Extract the (X, Y) coordinate from the center of the cell holding the provided text.  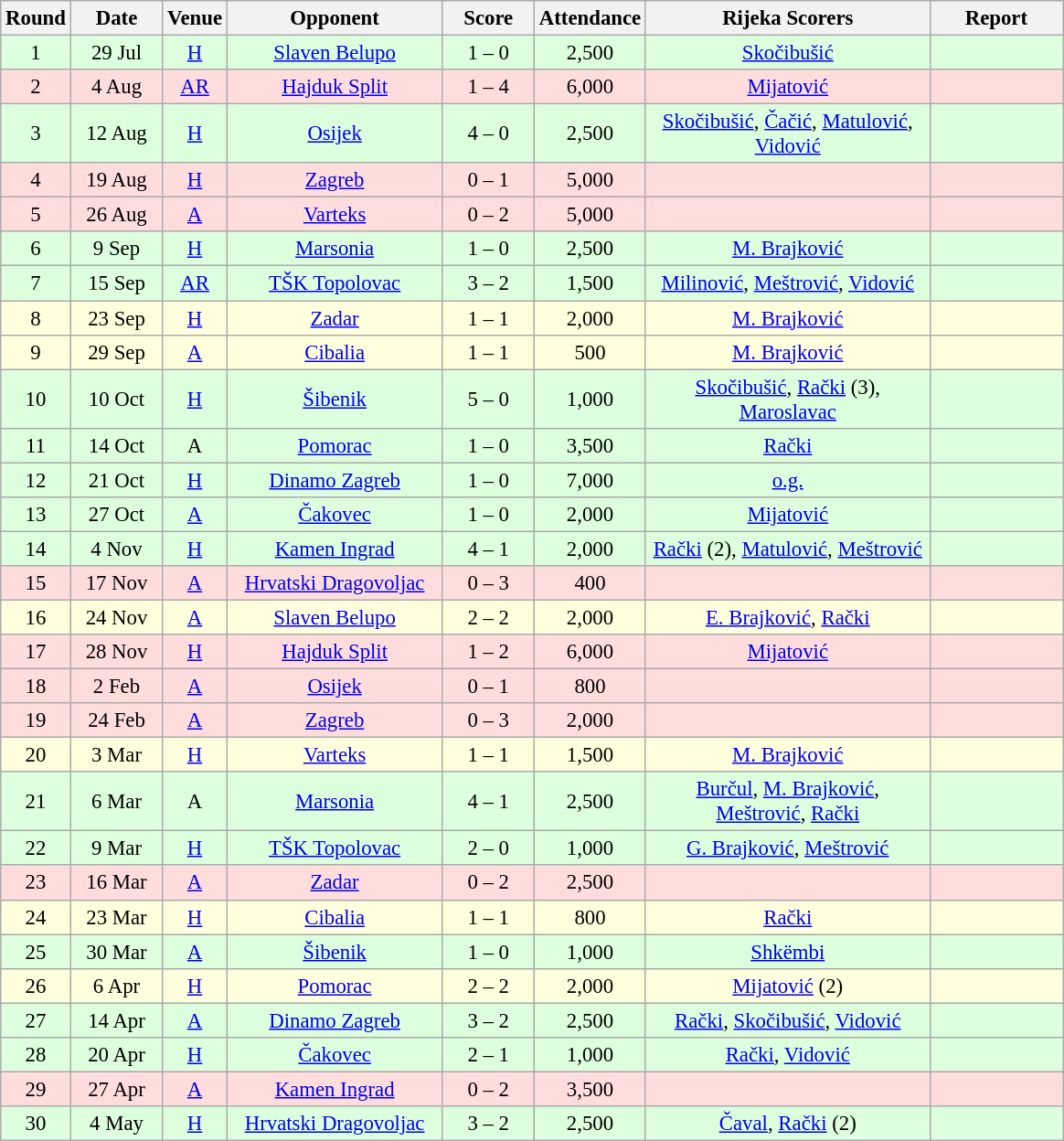
2 – 0 (488, 848)
Report (996, 18)
17 (36, 652)
Date (117, 18)
Attendance (591, 18)
24 Feb (117, 720)
1 – 2 (488, 652)
6 (36, 250)
5 – 0 (488, 399)
4 Nov (117, 549)
Rijeka Scorers (788, 18)
o.g. (788, 480)
4 Aug (117, 87)
14 Apr (117, 1020)
Score (488, 18)
15 (36, 583)
21 (36, 801)
3 Mar (117, 755)
30 Mar (117, 952)
6 Apr (117, 986)
14 (36, 549)
3 (36, 133)
4 May (117, 1124)
10 Oct (117, 399)
Skočibušić, Čačić, Matulović, Vidović (788, 133)
17 Nov (117, 583)
4 – 0 (488, 133)
28 (36, 1055)
16 (36, 617)
26 Aug (117, 215)
400 (591, 583)
16 Mar (117, 883)
Shkëmbi (788, 952)
E. Brajković, Rački (788, 617)
Mijatović (2) (788, 986)
29 Jul (117, 53)
G. Brajković, Meštrović (788, 848)
9 Mar (117, 848)
Burčul, M. Brajković, Meštrović, Rački (788, 801)
Milinović, Meštrović, Vidović (788, 283)
18 (36, 687)
25 (36, 952)
Rački, Vidović (788, 1055)
24 (36, 917)
Čaval, Rački (2) (788, 1124)
12 (36, 480)
29 Sep (117, 352)
4 (36, 180)
Rački (2), Matulović, Meštrović (788, 549)
19 Aug (117, 180)
21 Oct (117, 480)
2 – 1 (488, 1055)
6 Mar (117, 801)
7 (36, 283)
20 Apr (117, 1055)
27 Apr (117, 1089)
24 Nov (117, 617)
23 Mar (117, 917)
23 Sep (117, 318)
27 (36, 1020)
19 (36, 720)
23 (36, 883)
8 (36, 318)
Skočibušić, Rački (3), Maroslavac (788, 399)
11 (36, 445)
10 (36, 399)
500 (591, 352)
13 (36, 515)
9 (36, 352)
1 – 4 (488, 87)
28 Nov (117, 652)
5 (36, 215)
2 Feb (117, 687)
26 (36, 986)
Round (36, 18)
20 (36, 755)
29 (36, 1089)
22 (36, 848)
Venue (196, 18)
27 Oct (117, 515)
2 (36, 87)
Rački, Skočibušić, Vidović (788, 1020)
15 Sep (117, 283)
9 Sep (117, 250)
1 (36, 53)
14 Oct (117, 445)
Opponent (335, 18)
12 Aug (117, 133)
30 (36, 1124)
7,000 (591, 480)
Skočibušić (788, 53)
